Search for the cell housing the specified text and yield its [x, y] center coordinate. 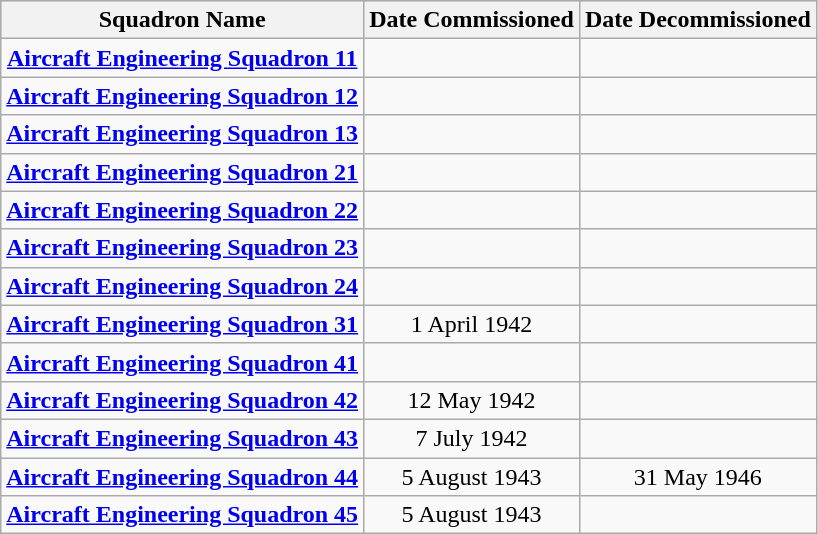
Date Decommissioned [698, 20]
Aircraft Engineering Squadron 22 [182, 210]
Aircraft Engineering Squadron 12 [182, 96]
Aircraft Engineering Squadron 13 [182, 134]
Aircraft Engineering Squadron 11 [182, 58]
Aircraft Engineering Squadron 24 [182, 286]
Aircraft Engineering Squadron 41 [182, 362]
Aircraft Engineering Squadron 45 [182, 515]
Aircraft Engineering Squadron 23 [182, 248]
12 May 1942 [472, 400]
Aircraft Engineering Squadron 44 [182, 477]
Aircraft Engineering Squadron 43 [182, 438]
31 May 1946 [698, 477]
Aircraft Engineering Squadron 31 [182, 324]
Aircraft Engineering Squadron 42 [182, 400]
Squadron Name [182, 20]
Aircraft Engineering Squadron 21 [182, 172]
7 July 1942 [472, 438]
Date Commissioned [472, 20]
1 April 1942 [472, 324]
